Output the [x, y] coordinate of the center of the cell containing the given text.  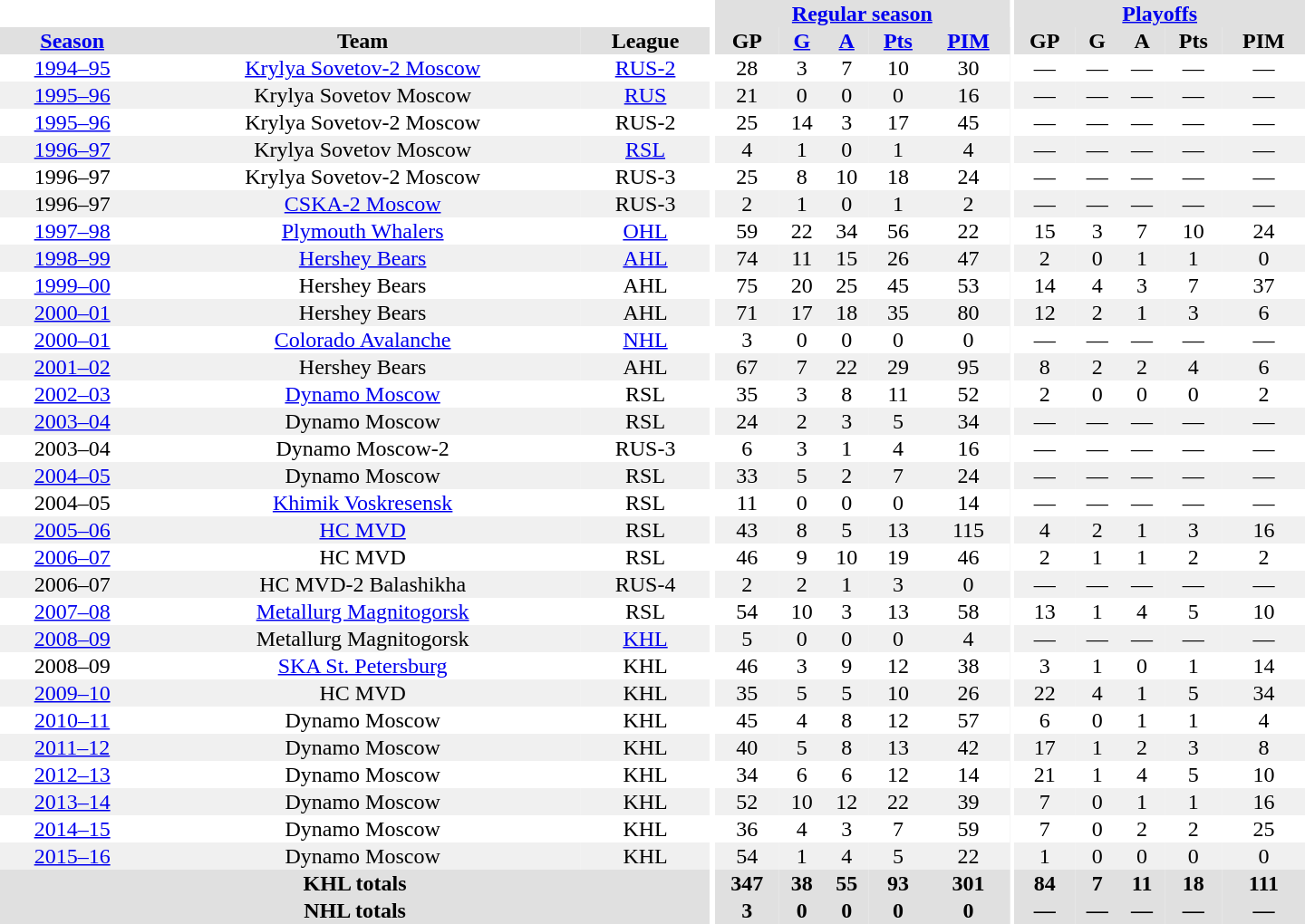
2010–11 [72, 720]
29 [898, 367]
93 [898, 883]
347 [747, 883]
19 [898, 557]
2011–12 [72, 747]
League [645, 41]
67 [747, 367]
30 [968, 68]
37 [1263, 285]
47 [968, 258]
2009–10 [72, 693]
Season [72, 41]
KHL totals [355, 883]
301 [968, 883]
1998–99 [72, 258]
84 [1044, 883]
80 [968, 313]
40 [747, 747]
42 [968, 747]
Colorado Avalanche [362, 340]
20 [801, 285]
75 [747, 285]
RUS [645, 95]
2015–16 [72, 856]
95 [968, 367]
33 [747, 476]
RUS-4 [645, 584]
NHL [645, 340]
57 [968, 720]
HC MVD-2 Balashikha [362, 584]
OHL [645, 231]
CSKA-2 Moscow [362, 204]
Team [362, 41]
56 [898, 231]
58 [968, 611]
2012–13 [72, 775]
39 [968, 802]
2005–06 [72, 530]
36 [747, 829]
74 [747, 258]
Playoffs [1160, 14]
1994–95 [72, 68]
55 [846, 883]
1999–00 [72, 285]
2007–08 [72, 611]
115 [968, 530]
1997–98 [72, 231]
2013–14 [72, 802]
NHL totals [355, 910]
Regular season [863, 14]
Khimik Voskresensk [362, 503]
Plymouth Whalers [362, 231]
2001–02 [72, 367]
SKA St. Petersburg [362, 666]
2014–15 [72, 829]
53 [968, 285]
71 [747, 313]
2002–03 [72, 394]
111 [1263, 883]
28 [747, 68]
Dynamo Moscow-2 [362, 448]
43 [747, 530]
